Locate the cell with the specified text and output its [X, Y] center coordinate. 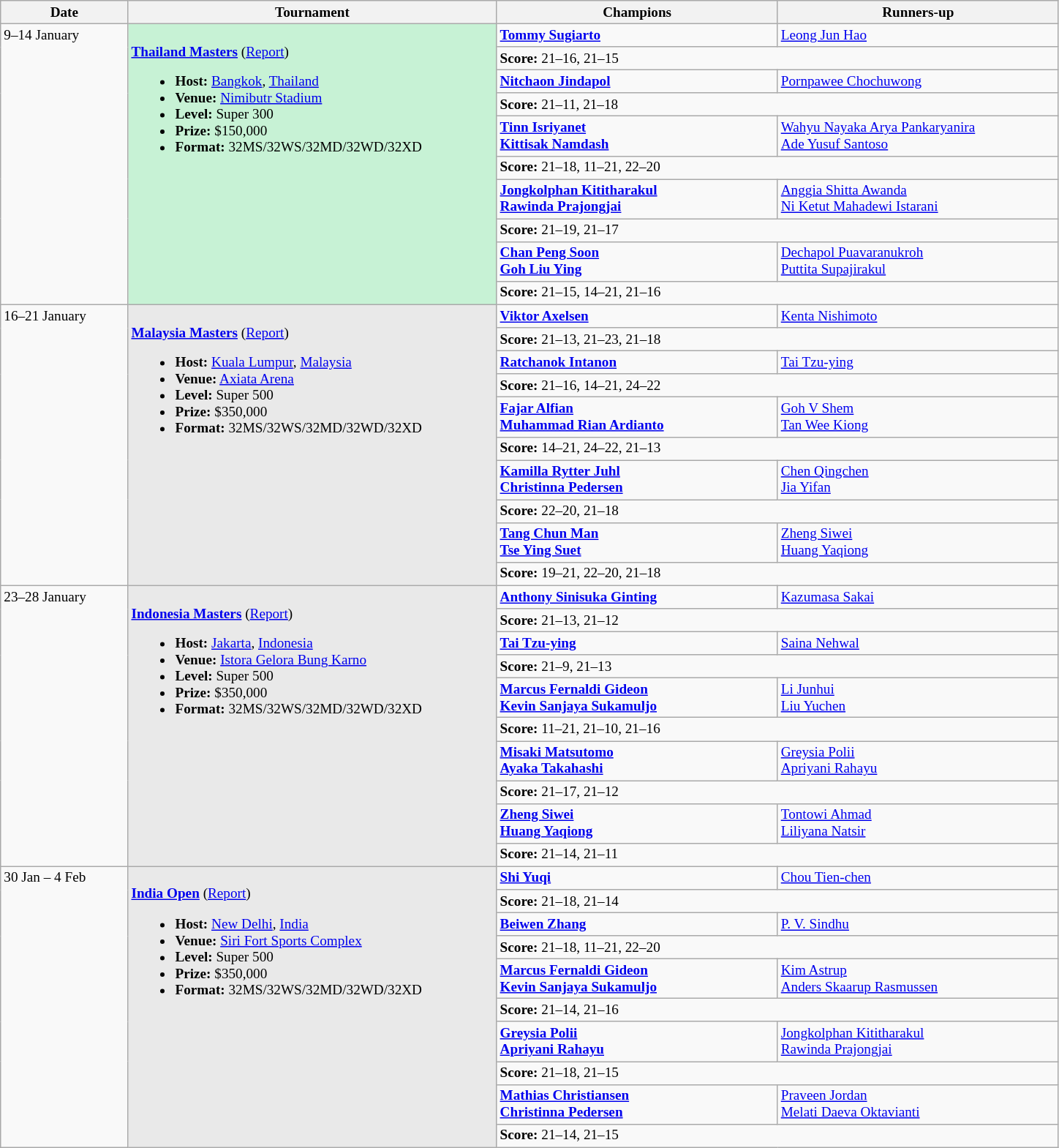
Score: 21–14, 21–15 [777, 1136]
30 Jan – 4 Feb [64, 1007]
Anthony Sinisuka Ginting [637, 597]
Score: 21–18, 21–15 [777, 1073]
Score: 21–18, 21–14 [777, 901]
Chan Peng Soon Goh Liu Ying [637, 261]
Kenta Nishimoto [918, 316]
Score: 19–21, 22–20, 21–18 [777, 574]
Score: 22–20, 21–18 [777, 511]
P. V. Sindhu [918, 924]
Beiwen Zhang [637, 924]
Score: 21–14, 21–16 [777, 1010]
Misaki Matsutomo Ayaka Takahashi [637, 760]
Tommy Sugiarto [637, 35]
Mathias Christiansen Christinna Pedersen [637, 1104]
Tang Chun Man Tse Ying Suet [637, 542]
Kim Astrup Anders Skaarup Rasmussen [918, 978]
Dechapol Puavaranukroh Puttita Supajirakul [918, 261]
Chen Qingchen Jia Yifan [918, 479]
Indonesia Masters (Report)Host: Jakarta, IndonesiaVenue: Istora Gelora Bung KarnoLevel: Super 500Prize: $350,000Format: 32MS/32WS/32MD/32WD/32XD [312, 726]
Malaysia Masters (Report)Host: Kuala Lumpur, MalaysiaVenue: Axiata ArenaLevel: Super 500Prize: $350,000Format: 32MS/32WS/32MD/32WD/32XD [312, 445]
Score: 21–11, 21–18 [777, 105]
Score: 21–16, 21–15 [777, 59]
Nitchaon Jindapol [637, 81]
Praveen Jordan Melati Daeva Oktavianti [918, 1104]
Pornpawee Chochuwong [918, 81]
Champions [637, 12]
Runners-up [918, 12]
Score: 21–13, 21–23, 21–18 [777, 339]
16–21 January [64, 445]
Score: 21–15, 14–21, 21–16 [777, 293]
Kazumasa Sakai [918, 597]
Kamilla Rytter Juhl Christinna Pedersen [637, 479]
Tournament [312, 12]
Score: 14–21, 24–22, 21–13 [777, 449]
Saina Nehwal [918, 643]
Viktor Axelsen [637, 316]
Date [64, 12]
Thailand Masters (Report)Host: Bangkok, ThailandVenue: Nimibutr StadiumLevel: Super 300Prize: $150,000Format: 32MS/32WS/32MD/32WD/32XD [312, 164]
Score: 21–19, 21–17 [777, 230]
Score: 21–16, 14–21, 24–22 [777, 386]
Goh V Shem Tan Wee Kiong [918, 417]
Anggia Shitta Awanda Ni Ketut Mahadewi Istarani [918, 199]
Li Junhui Liu Yuchen [918, 698]
Chou Tien-chen [918, 878]
Ratchanok Intanon [637, 362]
Score: 21–17, 21–12 [777, 792]
Fajar Alfian Muhammad Rian Ardianto [637, 417]
India Open (Report)Host: New Delhi, IndiaVenue: Siri Fort Sports ComplexLevel: Super 500Prize: $350,000Format: 32MS/32WS/32MD/32WD/32XD [312, 1007]
23–28 January [64, 726]
Leong Jun Hao [918, 35]
Score: 21–13, 21–12 [777, 620]
9–14 January [64, 164]
Tontowi Ahmad Liliyana Natsir [918, 823]
Tinn Isriyanet Kittisak Namdash [637, 136]
Shi Yuqi [637, 878]
Wahyu Nayaka Arya Pankaryanira Ade Yusuf Santoso [918, 136]
Score: 21–14, 21–11 [777, 855]
Score: 21–9, 21–13 [777, 667]
Score: 11–21, 21–10, 21–16 [777, 729]
